Find where the given text appears and provide that cell's center as [X, Y] coordinate. 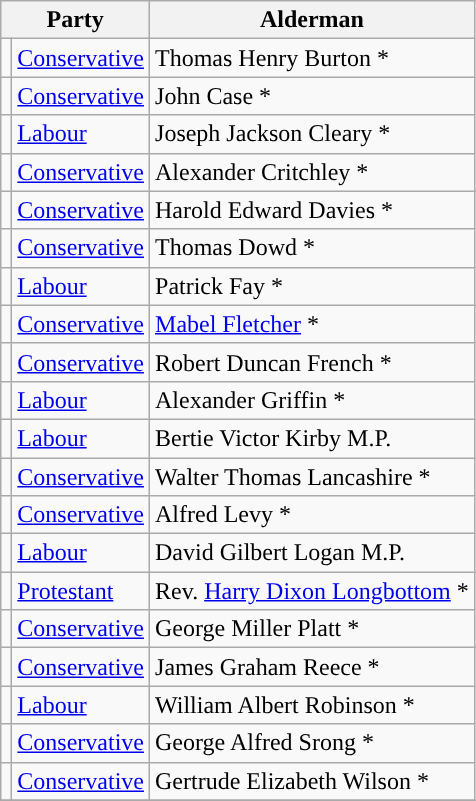
Thomas Henry Burton * [312, 58]
James Graham Reece * [312, 667]
Bertie Victor Kirby M.P. [312, 438]
Alfred Levy * [312, 515]
Mabel Fletcher * [312, 324]
Protestant [81, 591]
Walter Thomas Lancashire * [312, 477]
Rev. Harry Dixon Longbottom * [312, 591]
Gertrude Elizabeth Wilson * [312, 781]
Harold Edward Davies * [312, 210]
William Albert Robinson * [312, 705]
Joseph Jackson Cleary * [312, 134]
Party [76, 20]
David Gilbert Logan M.P. [312, 553]
Alderman [312, 20]
Thomas Dowd * [312, 248]
Patrick Fay * [312, 286]
George Alfred Srong * [312, 743]
Alexander Griffin * [312, 400]
Robert Duncan French * [312, 362]
George Miller Platt * [312, 629]
John Case * [312, 96]
Alexander Critchley * [312, 172]
